Output the (X, Y) coordinate of the center of the cell containing the given text.  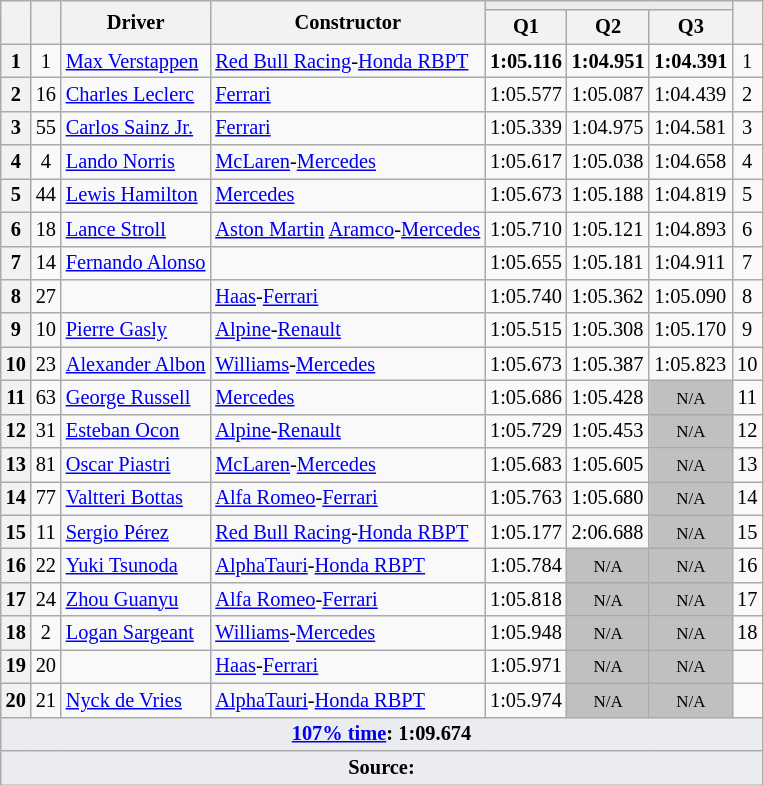
1:05.087 (608, 94)
Zhou Guanyu (136, 599)
1:05.823 (690, 364)
1:05.308 (608, 330)
44 (46, 195)
1:05.170 (690, 330)
Oscar Piastri (136, 465)
1:04.581 (690, 128)
2:06.688 (608, 532)
1:05.188 (608, 195)
1:05.948 (526, 633)
1:05.605 (608, 465)
1:05.577 (526, 94)
1:05.971 (526, 666)
1:05.617 (526, 162)
1:05.710 (526, 229)
31 (46, 431)
63 (46, 397)
1:05.686 (526, 397)
Q1 (526, 27)
1:05.038 (608, 162)
1:05.116 (526, 61)
1:05.740 (526, 296)
1:05.818 (526, 599)
Pierre Gasly (136, 330)
1:05.177 (526, 532)
24 (46, 599)
Constructor (348, 22)
1:05.763 (526, 498)
107% time: 1:09.674 (382, 734)
Esteban Ocon (136, 431)
Nyck de Vries (136, 700)
Lando Norris (136, 162)
1:05.121 (608, 229)
1:05.515 (526, 330)
1:05.428 (608, 397)
Source: (382, 767)
1:05.090 (690, 296)
1:05.362 (608, 296)
Aston Martin Aramco-Mercedes (348, 229)
Q2 (608, 27)
77 (46, 498)
Max Verstappen (136, 61)
Carlos Sainz Jr. (136, 128)
21 (46, 700)
Sergio Pérez (136, 532)
22 (46, 565)
1:05.387 (608, 364)
1:05.181 (608, 263)
Logan Sargeant (136, 633)
Yuki Tsunoda (136, 565)
1:04.439 (690, 94)
George Russell (136, 397)
27 (46, 296)
1:05.974 (526, 700)
Q3 (690, 27)
1:04.893 (690, 229)
Fernando Alonso (136, 263)
1:05.680 (608, 498)
1:04.658 (690, 162)
1:04.391 (690, 61)
Valtteri Bottas (136, 498)
1:04.951 (608, 61)
19 (16, 666)
Alexander Albon (136, 364)
55 (46, 128)
1:04.819 (690, 195)
23 (46, 364)
Lewis Hamilton (136, 195)
Lance Stroll (136, 229)
1:05.683 (526, 465)
81 (46, 465)
1:05.784 (526, 565)
1:04.911 (690, 263)
1:05.655 (526, 263)
1:04.975 (608, 128)
Charles Leclerc (136, 94)
1:05.339 (526, 128)
1:05.453 (608, 431)
1:05.729 (526, 431)
Driver (136, 22)
